Return the (X, Y) coordinate for the center point of the cell that contains the specified text.  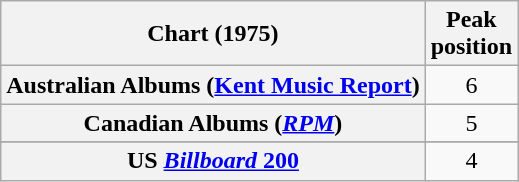
Peakposition (471, 34)
Australian Albums (Kent Music Report) (213, 85)
4 (471, 161)
6 (471, 85)
Chart (1975) (213, 34)
US Billboard 200 (213, 161)
5 (471, 123)
Canadian Albums (RPM) (213, 123)
